Extract the [x, y] coordinate from the center of the cell holding the provided text.  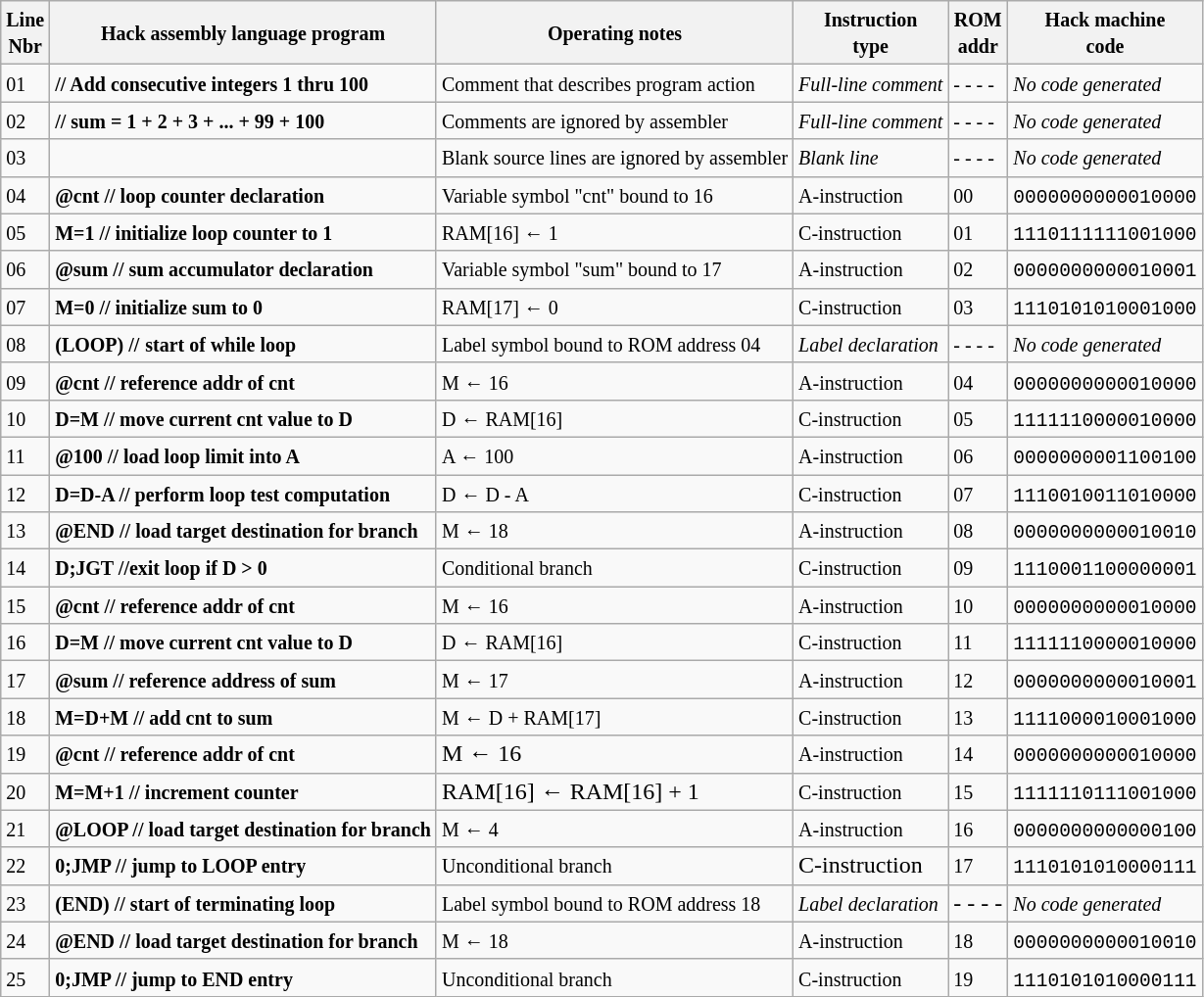
Label symbol bound to ROM address 18 [614, 903]
1110101010001000 [1105, 307]
22 [25, 866]
M=M+1 // increment counter [243, 791]
Hack machinecode [1105, 33]
M ← D + RAM[17] [614, 717]
D;JGT //exit loop if D > 0 [243, 568]
24 [25, 940]
Label symbol bound to ROM address 04 [614, 344]
(LOOP) // start of while loop [243, 344]
// sum = 1 + 2 + 3 + ... + 99 + 100 [243, 120]
M ← 17 [614, 680]
Variable symbol "cnt" bound to 16 [614, 195]
0;JMP // jump to END entry [243, 977]
@100 // load loop limit into A [243, 455]
RAM[16] ← 1 [614, 232]
Blank line [871, 158]
@sum // reference address of sum [243, 680]
1110010011010000 [1105, 493]
RAM[17] ← 0 [614, 307]
0;JMP // jump to LOOP entry [243, 866]
A ← 100 [614, 455]
(END) // start of terminating loop [243, 903]
25 [25, 977]
1111110111001000 [1105, 791]
00 [978, 195]
M=0 // initialize sum to 0 [243, 307]
Instructiontype [871, 33]
Variable symbol "sum" bound to 17 [614, 269]
M ← 4 [614, 829]
0000000000000100 [1105, 829]
@sum // sum accumulator declaration [243, 269]
20 [25, 791]
Blank source lines are ignored by assembler [614, 158]
@LOOP // load target destination for branch [243, 829]
ROMaddr [978, 33]
LineNbr [25, 33]
RAM[16] ← RAM[16] + 1 [614, 791]
D ← D - A [614, 493]
0000000001100100 [1105, 455]
@cnt // loop counter declaration [243, 195]
M=D+M // add cnt to sum [243, 717]
// Add consecutive integers 1 thru 100 [243, 83]
1110111111001000 [1105, 232]
1110001100000001 [1105, 568]
M=1 // initialize loop counter to 1 [243, 232]
Hack assembly language program [243, 33]
Comments are ignored by assembler [614, 120]
Operating notes [614, 33]
Conditional branch [614, 568]
23 [25, 903]
Comment that describes program action [614, 83]
21 [25, 829]
1111000010001000 [1105, 717]
D=D-A // perform loop test computation [243, 493]
